Capture the cell that displays the provided text and extract its [X, Y] central coordinate. 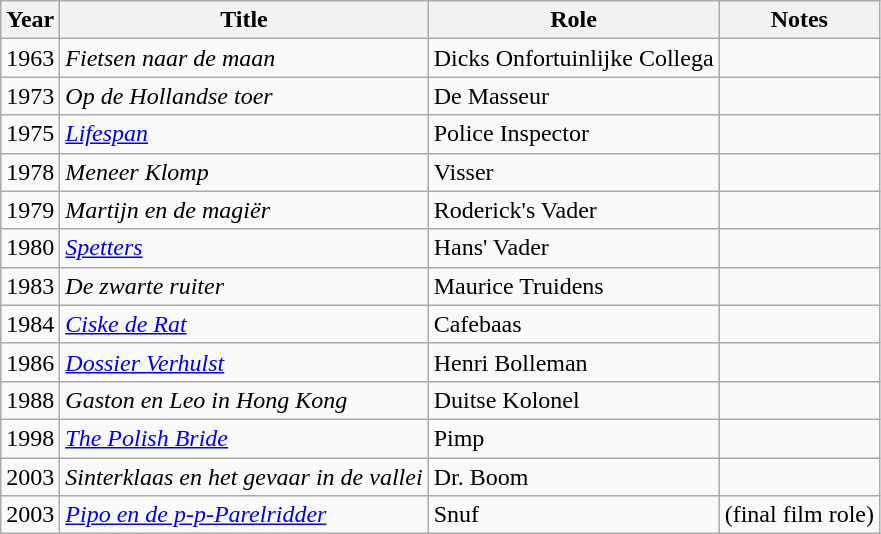
Notes [799, 20]
Title [244, 20]
Police Inspector [574, 134]
(final film role) [799, 515]
1979 [30, 210]
1983 [30, 286]
Dr. Boom [574, 477]
Henri Bolleman [574, 362]
Gaston en Leo in Hong Kong [244, 400]
1975 [30, 134]
Meneer Klomp [244, 172]
Martijn en de magiër [244, 210]
1978 [30, 172]
De zwarte ruiter [244, 286]
1986 [30, 362]
Visser [574, 172]
The Polish Bride [244, 438]
Role [574, 20]
1984 [30, 324]
Cafebaas [574, 324]
Hans' Vader [574, 248]
1998 [30, 438]
Year [30, 20]
Lifespan [244, 134]
De Masseur [574, 96]
Ciske de Rat [244, 324]
Sinterklaas en het gevaar in de vallei [244, 477]
Dossier Verhulst [244, 362]
1973 [30, 96]
1980 [30, 248]
Spetters [244, 248]
Duitse Kolonel [574, 400]
Fietsen naar de maan [244, 58]
1988 [30, 400]
Dicks Onfortuinlijke Collega [574, 58]
Roderick's Vader [574, 210]
Op de Hollandse toer [244, 96]
Pipo en de p-p-Parelridder [244, 515]
Pimp [574, 438]
1963 [30, 58]
Snuf [574, 515]
Maurice Truidens [574, 286]
